Scan for the cell matching the given text and deliver its [x, y] coordinate at center. 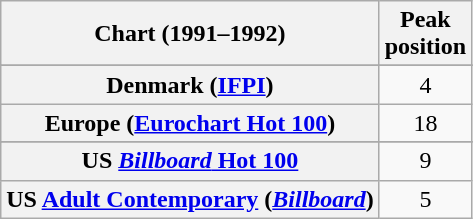
18 [425, 123]
Denmark (IFPI) [190, 85]
US Adult Contemporary (Billboard) [190, 199]
Peakposition [425, 34]
Europe (Eurochart Hot 100) [190, 123]
4 [425, 85]
Chart (1991–1992) [190, 34]
US Billboard Hot 100 [190, 161]
5 [425, 199]
9 [425, 161]
